For the text-containing cell, return its midpoint in (X, Y) coordinate format. 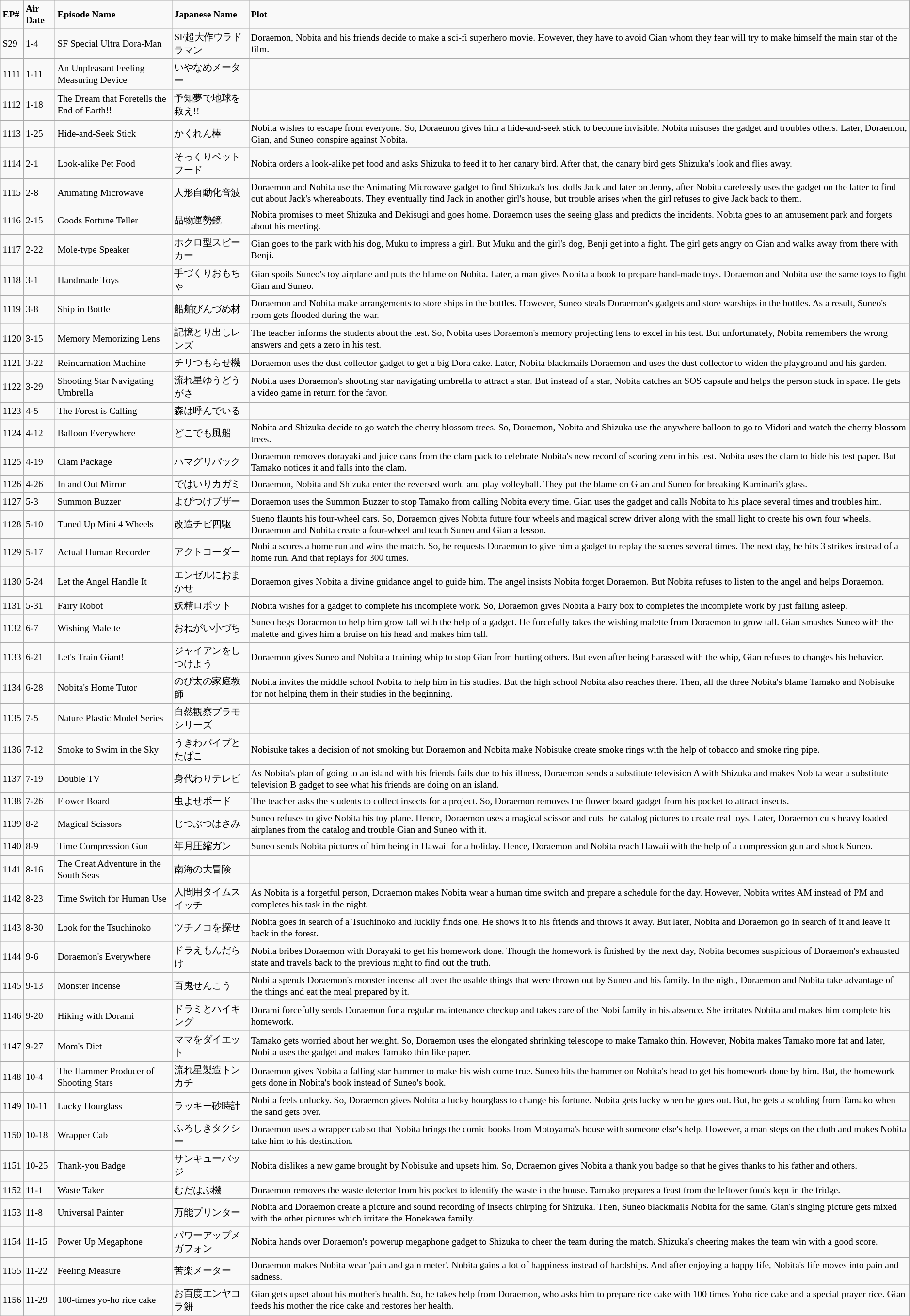
1133 (12, 657)
1155 (12, 1271)
3-22 (39, 363)
Actual Human Recorder (113, 552)
1111 (12, 74)
Doraemon, Nobita and Shizuka enter the reversed world and play volleyball. They put the blame on Gian and Suneo for breaking Kaminari's glass. (579, 484)
おねがい小づち (210, 628)
5-31 (39, 605)
4-19 (39, 461)
1135 (12, 718)
1152 (12, 1190)
1132 (12, 628)
Wrapper Cab (113, 1135)
流れ星ゆうどうがさ (210, 387)
1137 (12, 778)
1124 (12, 433)
のび太の家庭教師 (210, 688)
予知夢で地球を救え!! (210, 105)
9-20 (39, 1015)
流れ星製造トンカチ (210, 1077)
Plot (579, 15)
Handmade Toys (113, 280)
4-26 (39, 484)
Let's Train Giant! (113, 657)
チリつもらせ機 (210, 363)
Summon Buzzer (113, 502)
お百度エンヤコラ餅 (210, 1300)
じつぶつはさみ (210, 824)
1140 (12, 846)
Thank-you Badge (113, 1166)
Nobisuke takes a decision of not smoking but Doraemon and Nobita make Nobisuke create smoke rings with the help of tobacco and smoke ring pipe. (579, 749)
どこでも風船 (210, 433)
In and Out Mirror (113, 484)
むだはぶ機 (210, 1190)
1115 (12, 192)
1117 (12, 249)
1118 (12, 280)
1-4 (39, 44)
1147 (12, 1046)
よびつけブザー (210, 502)
Waste Taker (113, 1190)
Mom's Diet (113, 1046)
人間用タイムスイッチ (210, 899)
1114 (12, 163)
7-19 (39, 778)
Let the Angel Handle It (113, 582)
1125 (12, 461)
1134 (12, 688)
アクトコーダー (210, 552)
Double TV (113, 778)
Tuned Up Mini 4 Wheels (113, 524)
ツチノコを探せ (210, 928)
記憶とり出しレンズ (210, 338)
ではいりカガミ (210, 484)
ドラえもんだらけ (210, 957)
Time Compression Gun (113, 846)
ふろしきタクシー (210, 1135)
1119 (12, 309)
Wishing Malette (113, 628)
Look-alike Pet Food (113, 163)
4-5 (39, 411)
Mole-type Speaker (113, 249)
Ship in Bottle (113, 309)
ジャイアンをしつけよう (210, 657)
11-29 (39, 1300)
1113 (12, 134)
Magical Scissors (113, 824)
2-22 (39, 249)
Air Date (39, 15)
8-23 (39, 899)
1122 (12, 387)
1126 (12, 484)
1123 (12, 411)
The teacher asks the students to collect insects for a project. So, Doraemon removes the flower board gadget from his pocket to attract insects. (579, 801)
ハマグリパック (210, 461)
1145 (12, 986)
9-13 (39, 986)
Shooting Star Navigating Umbrella (113, 387)
The Dream that Foretells the End of Earth!! (113, 105)
S29 (12, 44)
Balloon Everywhere (113, 433)
Reincarnation Machine (113, 363)
6-21 (39, 657)
11-8 (39, 1213)
Monster Incense (113, 986)
1130 (12, 582)
Animating Microwave (113, 192)
An Unpleasant Feeling Measuring Device (113, 74)
万能プリンター (210, 1213)
Look for the Tsuchinoko (113, 928)
1146 (12, 1015)
3-29 (39, 387)
Lucky Hourglass (113, 1106)
1121 (12, 363)
エンゼルにおまかせ (210, 582)
1150 (12, 1135)
Nobita orders a look-alike pet food and asks Shizuka to feed it to her canary bird. After that, the canary bird gets Shizuka's look and flies away. (579, 163)
100-times yo-ho rice cake (113, 1300)
1144 (12, 957)
Goods Fortune Teller (113, 220)
1153 (12, 1213)
2-15 (39, 220)
1136 (12, 749)
9-27 (39, 1046)
虫よせボード (210, 801)
5-3 (39, 502)
1156 (12, 1300)
1131 (12, 605)
Fairy Robot (113, 605)
10-25 (39, 1166)
1116 (12, 220)
パワーアップメガフォン (210, 1242)
Nature Plastic Model Series (113, 718)
5-17 (39, 552)
うきわパイプとたばこ (210, 749)
いやなめメーター (210, 74)
Hiking with Dorami (113, 1015)
1-25 (39, 134)
改造チビ四駆 (210, 524)
Hide-and-Seek Stick (113, 134)
The Forest is Calling (113, 411)
4-12 (39, 433)
3-8 (39, 309)
人形自動化音波 (210, 192)
そっくりペットフード (210, 163)
11-1 (39, 1190)
5-24 (39, 582)
Time Switch for Human Use (113, 899)
7-5 (39, 718)
3-15 (39, 338)
ドラミとハイキング (210, 1015)
7-26 (39, 801)
8-9 (39, 846)
ホクロ型スピーカー (210, 249)
11-22 (39, 1271)
自然観察プラモシリーズ (210, 718)
The Hammer Producer of Shooting Stars (113, 1077)
2-8 (39, 192)
Universal Painter (113, 1213)
10-11 (39, 1106)
1139 (12, 824)
10-4 (39, 1077)
森は呼んでいる (210, 411)
8-16 (39, 870)
Clam Package (113, 461)
1142 (12, 899)
Memory Memorizing Lens (113, 338)
3-1 (39, 280)
1120 (12, 338)
苦楽メーター (210, 1271)
ママをダイエット (210, 1046)
ラッキー砂時計 (210, 1106)
7-12 (39, 749)
妖精ロボット (210, 605)
10-18 (39, 1135)
1112 (12, 105)
1138 (12, 801)
1-18 (39, 105)
2-1 (39, 163)
The Great Adventure in the South Seas (113, 870)
手づくりおもちゃ (210, 280)
Flower Board (113, 801)
Doraemon's Everywhere (113, 957)
Episode Name (113, 15)
9-6 (39, 957)
品物運勢鏡 (210, 220)
南海の大冒険 (210, 870)
1129 (12, 552)
1128 (12, 524)
SF超大作ウラドラマン (210, 44)
1-11 (39, 74)
1154 (12, 1242)
Japanese Name (210, 15)
EP# (12, 15)
Power Up Megaphone (113, 1242)
年月圧縮ガン (210, 846)
5-10 (39, 524)
6-7 (39, 628)
サンキューバッジ (210, 1166)
8-2 (39, 824)
船舶びんづめ材 (210, 309)
身代わりテレビ (210, 778)
1148 (12, 1077)
11-15 (39, 1242)
Feeling Measure (113, 1271)
SF Special Ultra Dora-Man (113, 44)
1149 (12, 1106)
百鬼せんこう (210, 986)
1143 (12, 928)
8-30 (39, 928)
1151 (12, 1166)
Nobita's Home Tutor (113, 688)
かくれん棒 (210, 134)
6-28 (39, 688)
1127 (12, 502)
1141 (12, 870)
Smoke to Swim in the Sky (113, 749)
